Search for the cell housing the specified text and yield its (x, y) center coordinate. 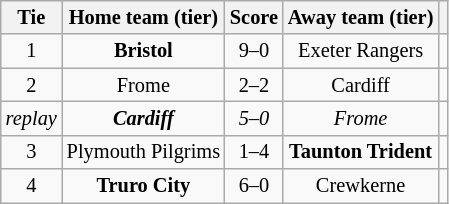
Away team (tier) (360, 17)
1 (32, 51)
Crewkerne (360, 186)
Tie (32, 17)
Exeter Rangers (360, 51)
Truro City (144, 186)
4 (32, 186)
Plymouth Pilgrims (144, 152)
1–4 (254, 152)
5–0 (254, 118)
9–0 (254, 51)
replay (32, 118)
Home team (tier) (144, 17)
Bristol (144, 51)
6–0 (254, 186)
Score (254, 17)
3 (32, 152)
Taunton Trident (360, 152)
2–2 (254, 85)
2 (32, 85)
